Find where the given text appears and provide that cell's center as [X, Y] coordinate. 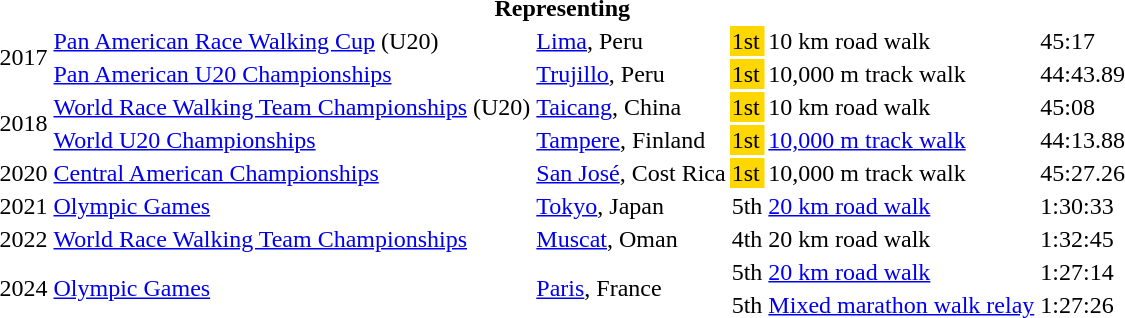
Taicang, China [631, 107]
4th [747, 239]
World Race Walking Team Championships (U20) [292, 107]
World Race Walking Team Championships [292, 239]
Trujillo, Peru [631, 74]
World U20 Championships [292, 140]
Pan American Race Walking Cup (U20) [292, 41]
Central American Championships [292, 173]
Pan American U20 Championships [292, 74]
Olympic Games [292, 206]
Tokyo, Japan [631, 206]
Tampere, Finland [631, 140]
Lima, Peru [631, 41]
Muscat, Oman [631, 239]
San José, Cost Rica [631, 173]
